Identify which cell holds the provided text, then report its (X, Y) central coordinate. 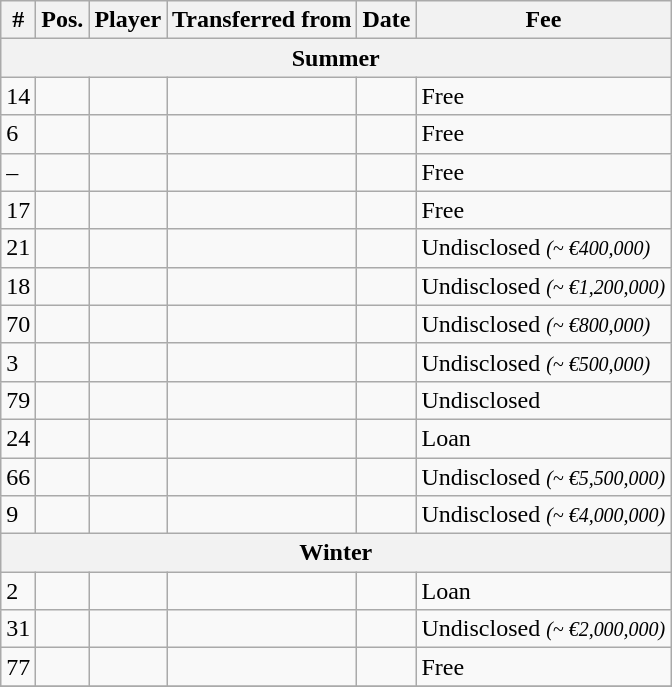
Undisclosed (~ €4,000,000) (544, 515)
Player (128, 20)
Undisclosed (~ €2,000,000) (544, 629)
70 (18, 324)
6 (18, 134)
Undisclosed (~ €800,000) (544, 324)
– (18, 172)
Summer (336, 58)
66 (18, 477)
18 (18, 286)
77 (18, 667)
14 (18, 96)
2 (18, 591)
31 (18, 629)
Date (386, 20)
17 (18, 210)
9 (18, 515)
Undisclosed (~ €1,200,000) (544, 286)
# (18, 20)
79 (18, 400)
21 (18, 248)
Winter (336, 553)
Undisclosed (~ €400,000) (544, 248)
Undisclosed (544, 400)
Undisclosed (~ €5,500,000) (544, 477)
Transferred from (262, 20)
Pos. (62, 20)
3 (18, 362)
Fee (544, 20)
24 (18, 438)
Undisclosed (~ €500,000) (544, 362)
